Identify which cell holds the provided text, then report its [x, y] central coordinate. 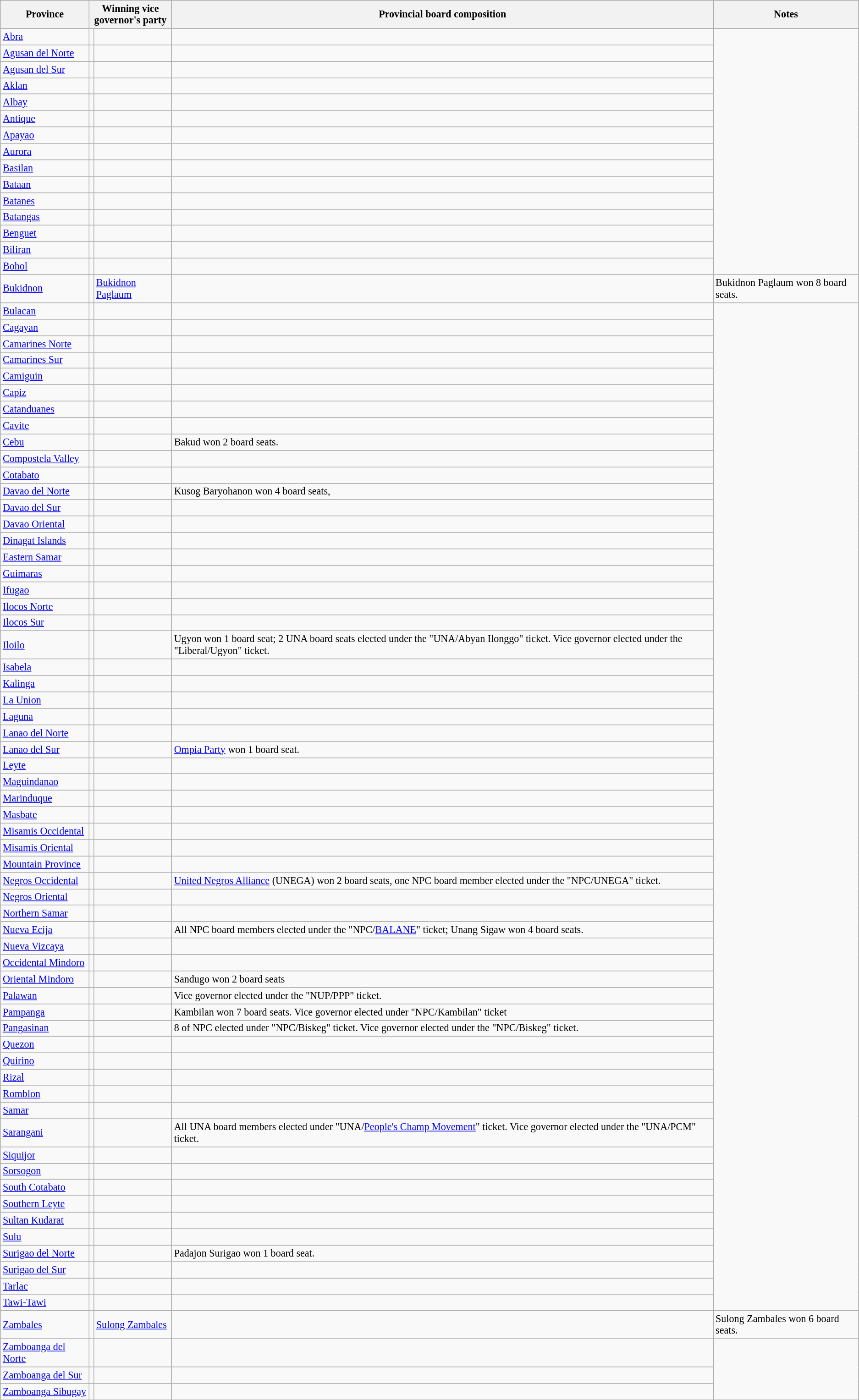
Vice governor elected under the "NUP/PPP" ticket. [443, 995]
Kalinga [45, 684]
Biliran [45, 250]
Batanes [45, 201]
Davao del Sur [45, 508]
Misamis Oriental [45, 848]
Pangasinan [45, 1028]
Bohol [45, 266]
Palawan [45, 995]
Davao del Norte [45, 491]
Samar [45, 1110]
Occidental Mindoro [45, 962]
Cotabato [45, 475]
Provincial board composition [443, 14]
Cagayan [45, 327]
Tarlac [45, 1286]
Ilocos Sur [45, 623]
Tawi-Tawi [45, 1302]
Bukidnon Paglaum won 8 board seats. [786, 289]
Cavite [45, 426]
Marinduque [45, 798]
Basilan [45, 168]
Sulu [45, 1237]
Nueva Ecija [45, 930]
Siquijor [45, 1155]
Kusog Baryohanon won 4 board seats, [443, 491]
Sarangani [45, 1133]
Sultan Kudarat [45, 1220]
Leyte [45, 766]
La Union [45, 700]
Surigao del Norte [45, 1253]
Province [45, 14]
Eastern Samar [45, 557]
Sulong Zambales won 6 board seats. [786, 1324]
South Cotabato [45, 1188]
Maguindanao [45, 782]
Lanao del Sur [45, 749]
Padajon Surigao won 1 board seat. [443, 1253]
Iloilo [45, 645]
Bukidnon [45, 289]
Notes [786, 14]
Quezon [45, 1045]
Davao Oriental [45, 524]
Southern Leyte [45, 1204]
Pampanga [45, 1012]
Rizal [45, 1077]
Winning vicegovernor's party [130, 14]
Catanduanes [45, 409]
Aurora [45, 151]
Zamboanga del Norte [45, 1353]
Antique [45, 119]
Zambales [45, 1324]
Bakud won 2 board seats. [443, 442]
Negros Occidental [45, 880]
Aklan [45, 86]
Capiz [45, 393]
Apayao [45, 135]
Compostela Valley [45, 459]
Laguna [45, 716]
Guimaras [45, 573]
Romblon [45, 1094]
Ugyon won 1 board seat; 2 UNA board seats elected under the "UNA/Abyan Ilonggo" ticket. Vice governor elected under the "Liberal/Ugyon" ticket. [443, 645]
Negros Oriental [45, 897]
Quirino [45, 1061]
Batangas [45, 217]
Camarines Sur [45, 360]
Sorsogon [45, 1171]
Camiguin [45, 377]
Agusan del Norte [45, 53]
Agusan del Sur [45, 69]
Nueva Vizcaya [45, 946]
Ifugao [45, 590]
Surigao del Sur [45, 1270]
Camarines Norte [45, 344]
Ompia Party won 1 board seat. [443, 749]
Northern Samar [45, 913]
Kambilan won 7 board seats. Vice governor elected under "NPC/Kambilan" ticket [443, 1012]
Misamis Occidental [45, 831]
Zamboanga Sibugay [45, 1391]
Bulacan [45, 311]
Dinagat Islands [45, 541]
8 of NPC elected under "NPC/Biskeg" ticket. Vice governor elected under the "NPC/Biskeg" ticket. [443, 1028]
Ilocos Norte [45, 606]
Cebu [45, 442]
Oriental Mindoro [45, 979]
Albay [45, 102]
Sulong Zambales [133, 1324]
Bataan [45, 184]
Abra [45, 37]
Bukidnon Paglaum [133, 289]
Benguet [45, 234]
Lanao del Norte [45, 733]
United Negros Alliance (UNEGA) won 2 board seats, one NPC board member elected under the "NPC/UNEGA" ticket. [443, 880]
Zamboanga del Sur [45, 1375]
All UNA board members elected under "UNA/People's Champ Movement" ticket. Vice governor elected under the "UNA/PCM" ticket. [443, 1133]
All NPC board members elected under the "NPC/BALANE" ticket; Unang Sigaw won 4 board seats. [443, 930]
Isabela [45, 667]
Masbate [45, 815]
Mountain Province [45, 864]
Sandugo won 2 board seats [443, 979]
